Scan for the cell matching the given text and deliver its (x, y) coordinate at center. 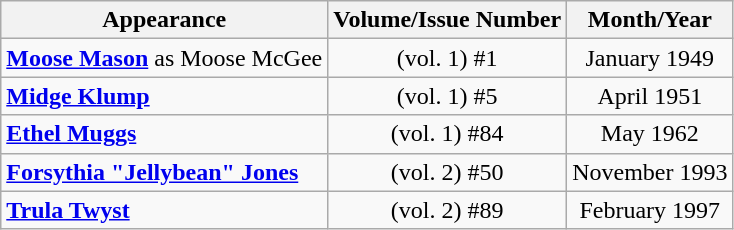
Volume/Issue Number (448, 20)
Month/Year (650, 20)
Trula Twyst (164, 210)
Midge Klump (164, 96)
January 1949 (650, 58)
Forsythia "Jellybean" Jones (164, 172)
(vol. 1) #5 (448, 96)
April 1951 (650, 96)
May 1962 (650, 134)
Appearance (164, 20)
(vol. 2) #50 (448, 172)
February 1997 (650, 210)
(vol. 1) #1 (448, 58)
November 1993 (650, 172)
(vol. 2) #89 (448, 210)
Ethel Muggs (164, 134)
Moose Mason as Moose McGee (164, 58)
(vol. 1) #84 (448, 134)
